Find where the given text appears and provide that cell's center as [x, y] coordinate. 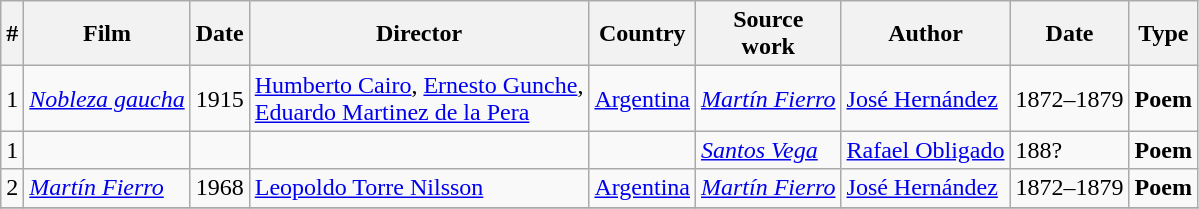
Film [107, 34]
Humberto Cairo, Ernesto Gunche,Eduardo Martinez de la Pera [419, 98]
1968 [220, 188]
Type [1163, 34]
Nobleza gaucha [107, 98]
# [12, 34]
Author [926, 34]
2 [12, 188]
188? [1070, 150]
Director [419, 34]
Santos Vega [769, 150]
1915 [220, 98]
Sourcework [769, 34]
Rafael Obligado [926, 150]
Country [642, 34]
Leopoldo Torre Nilsson [419, 188]
